Extract the (x, y) coordinate from the center of the cell holding the provided text.  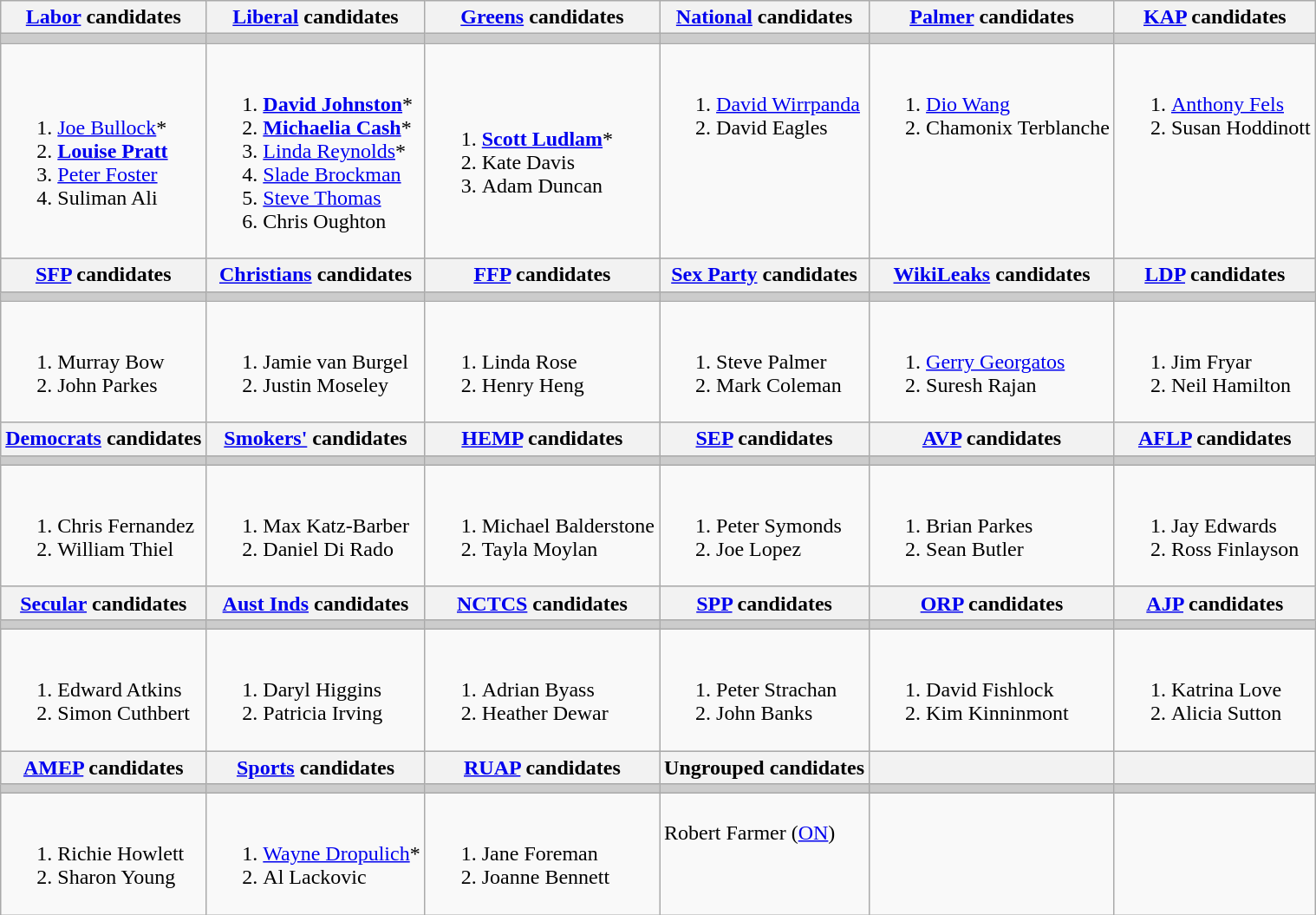
Anthony FelsSusan Hoddinott (1215, 151)
HEMP candidates (542, 439)
Peter StrachanJohn Banks (765, 690)
FFP candidates (542, 275)
Wayne Dropulich*Al Lackovic (316, 854)
Jane ForemanJoanne Bennett (542, 854)
RUAP candidates (542, 768)
KAP candidates (1215, 17)
Peter SymondsJoe Lopez (765, 526)
Scott Ludlam*Kate DavisAdam Duncan (542, 151)
Democrats candidates (104, 439)
WikiLeaks candidates (992, 275)
Christians candidates (316, 275)
Aust Inds candidates (316, 603)
AVP candidates (992, 439)
Max Katz-BarberDaniel Di Rado (316, 526)
LDP candidates (1215, 275)
Richie HowlettSharon Young (104, 854)
NCTCS candidates (542, 603)
Smokers' candidates (316, 439)
Secular candidates (104, 603)
Jay EdwardsRoss Finlayson (1215, 526)
Sports candidates (316, 768)
Gerry GeorgatosSuresh Rajan (992, 362)
David WirrpandaDavid Eagles (765, 151)
Ungrouped candidates (765, 768)
National candidates (765, 17)
Brian ParkesSean Butler (992, 526)
Steve PalmerMark Coleman (765, 362)
Robert Farmer (ON) (765, 854)
Katrina LoveAlicia Sutton (1215, 690)
Jamie van BurgelJustin Moseley (316, 362)
Greens candidates (542, 17)
Linda RoseHenry Heng (542, 362)
Liberal candidates (316, 17)
Edward AtkinsSimon Cuthbert (104, 690)
Jim FryarNeil Hamilton (1215, 362)
Joe Bullock*Louise PrattPeter FosterSuliman Ali (104, 151)
Chris FernandezWilliam Thiel (104, 526)
SPP candidates (765, 603)
ORP candidates (992, 603)
Murray BowJohn Parkes (104, 362)
David FishlockKim Kinninmont (992, 690)
Adrian ByassHeather Dewar (542, 690)
David Johnston*Michaelia Cash*Linda Reynolds*Slade BrockmanSteve ThomasChris Oughton (316, 151)
Michael BalderstoneTayla Moylan (542, 526)
Labor candidates (104, 17)
SFP candidates (104, 275)
Dio WangChamonix Terblanche (992, 151)
Daryl HigginsPatricia Irving (316, 690)
Palmer candidates (992, 17)
Sex Party candidates (765, 275)
AMEP candidates (104, 768)
AJP candidates (1215, 603)
SEP candidates (765, 439)
AFLP candidates (1215, 439)
